Determine the (x, y) coordinate at the center of the cell enclosing the given text.  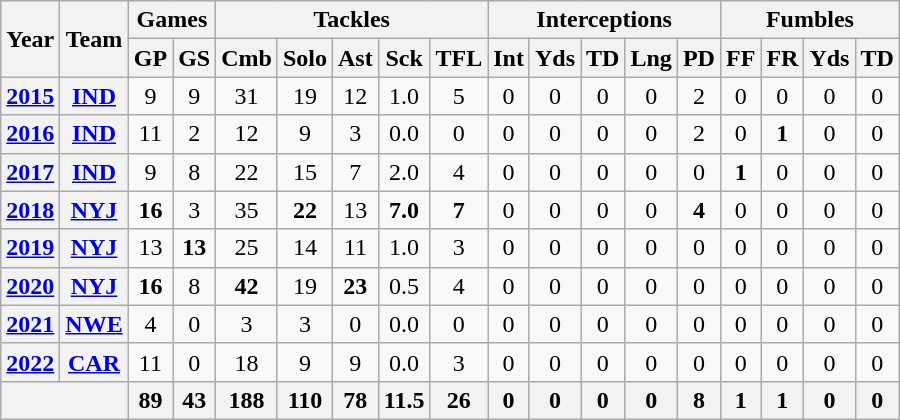
Ast (356, 58)
FF (740, 58)
2020 (30, 286)
18 (247, 362)
23 (356, 286)
GP (150, 58)
2.0 (404, 172)
Games (172, 20)
2015 (30, 96)
Tackles (352, 20)
Team (94, 39)
2018 (30, 210)
Cmb (247, 58)
2019 (30, 248)
42 (247, 286)
Interceptions (604, 20)
26 (459, 400)
188 (247, 400)
7.0 (404, 210)
2022 (30, 362)
31 (247, 96)
0.5 (404, 286)
11.5 (404, 400)
PD (698, 58)
GS (194, 58)
2016 (30, 134)
Sck (404, 58)
NWE (94, 324)
Lng (651, 58)
CAR (94, 362)
2017 (30, 172)
110 (304, 400)
15 (304, 172)
43 (194, 400)
TFL (459, 58)
Solo (304, 58)
14 (304, 248)
FR (782, 58)
89 (150, 400)
2021 (30, 324)
Year (30, 39)
5 (459, 96)
Int (509, 58)
78 (356, 400)
35 (247, 210)
Fumbles (810, 20)
25 (247, 248)
